Scan for the cell matching the given text and deliver its [X, Y] coordinate at center. 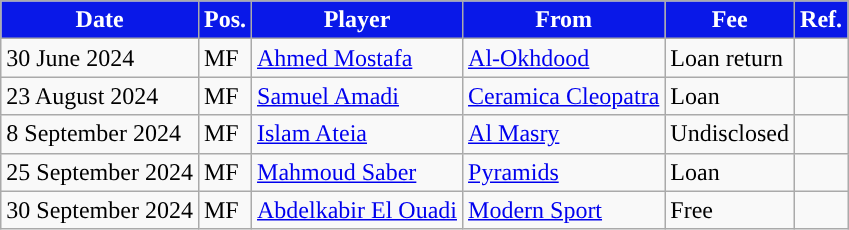
Mahmoud Saber [358, 172]
Samuel Amadi [358, 96]
Undisclosed [730, 134]
Free [730, 210]
Date [100, 20]
Abdelkabir El Ouadi [358, 210]
Ahmed Mostafa [358, 58]
Al Masry [564, 134]
Pos. [224, 20]
Pyramids [564, 172]
30 June 2024 [100, 58]
Ref. [822, 20]
Al-Okhdood [564, 58]
23 August 2024 [100, 96]
25 September 2024 [100, 172]
Player [358, 20]
8 September 2024 [100, 134]
Ceramica Cleopatra [564, 96]
Loan return [730, 58]
Islam Ateia [358, 134]
From [564, 20]
Fee [730, 20]
Modern Sport [564, 210]
30 September 2024 [100, 210]
